Locate the cell with the specified text and output its (x, y) center coordinate. 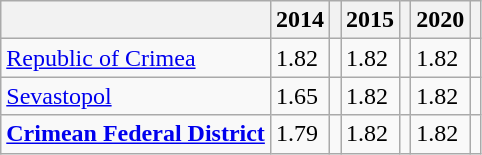
1.79 (300, 134)
2020 (440, 20)
1.65 (300, 96)
2014 (300, 20)
Sevastopol (136, 96)
Crimean Federal District (136, 134)
Republic of Crimea (136, 58)
2015 (370, 20)
